Output the (X, Y) coordinate of the center of the cell containing the given text.  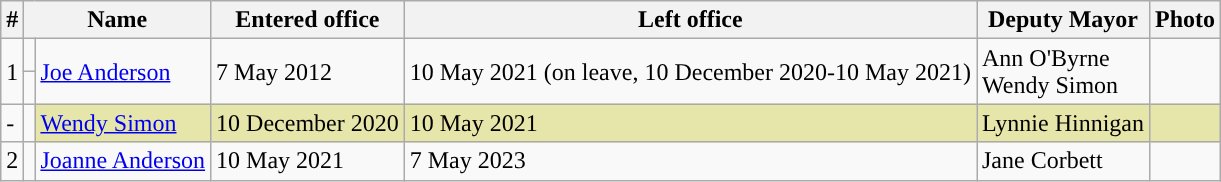
10 December 2020 (308, 123)
Name (118, 20)
10 May 2021 (on leave, 10 December 2020-10 May 2021) (690, 72)
- (12, 123)
2 (12, 161)
Joanne Anderson (123, 161)
Photo (1186, 20)
Left office (690, 20)
7 May 2012 (308, 72)
Entered office (308, 20)
Ann O'Byrne Wendy Simon (1062, 72)
Wendy Simon (123, 123)
# (12, 20)
1 (12, 72)
7 May 2023 (690, 161)
Jane Corbett (1062, 161)
Deputy Mayor (1062, 20)
Lynnie Hinnigan (1062, 123)
Joe Anderson (123, 72)
